Pinpoint the cell where the given text exists, returning its (x, y) midpoint coordinate. 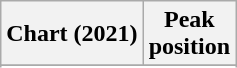
Chart (2021) (72, 34)
Peak position (189, 34)
